For the text-containing cell, return its midpoint in (x, y) coordinate format. 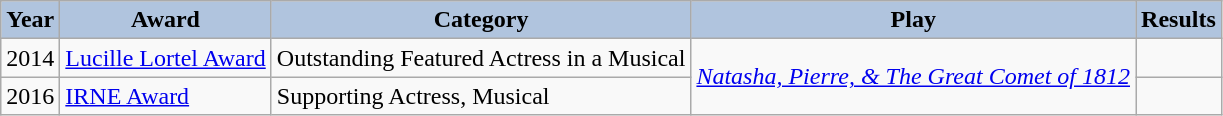
Year (30, 20)
2016 (30, 96)
Natasha, Pierre, & The Great Comet of 1812 (914, 77)
Supporting Actress, Musical (481, 96)
IRNE Award (166, 96)
Outstanding Featured Actress in a Musical (481, 58)
Category (481, 20)
Lucille Lortel Award (166, 58)
2014 (30, 58)
Play (914, 20)
Award (166, 20)
Results (1179, 20)
